Extract the [X, Y] coordinate from the center of the cell holding the provided text.  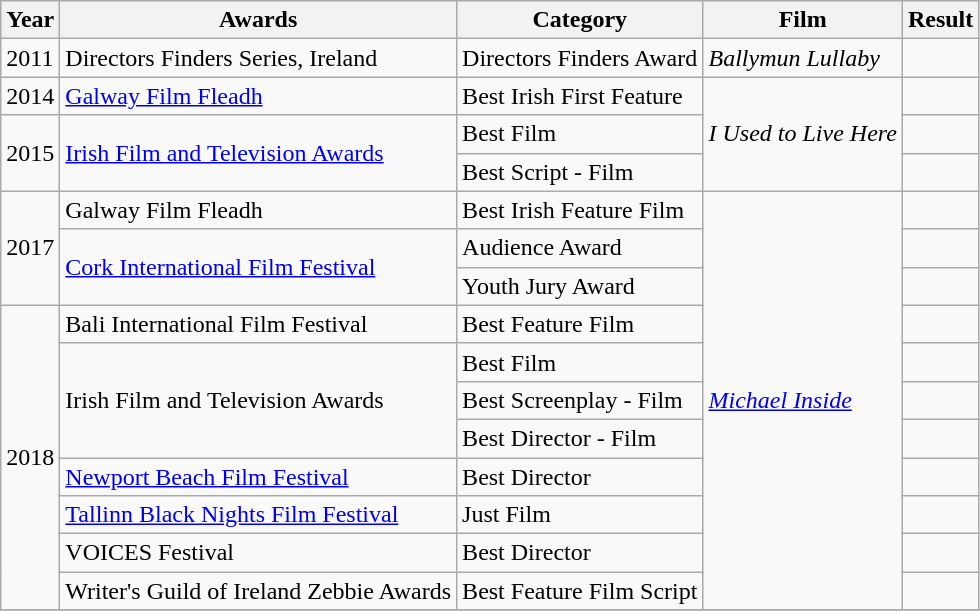
Writer's Guild of Ireland Zebbie Awards [258, 591]
2018 [30, 457]
2017 [30, 248]
Directors Finders Award [580, 58]
Film [802, 20]
Best Script - Film [580, 172]
Just Film [580, 515]
Best Feature Film Script [580, 591]
Michael Inside [802, 400]
Best Screenplay - Film [580, 400]
Ballymun Lullaby [802, 58]
Year [30, 20]
Directors Finders Series, Ireland [258, 58]
2015 [30, 153]
Newport Beach Film Festival [258, 477]
Category [580, 20]
VOICES Festival [258, 553]
Best Director - Film [580, 438]
Best Irish First Feature [580, 96]
Cork International Film Festival [258, 267]
Tallinn Black Nights Film Festival [258, 515]
Bali International Film Festival [258, 324]
Best Feature Film [580, 324]
2011 [30, 58]
Awards [258, 20]
Youth Jury Award [580, 286]
2014 [30, 96]
Best Irish Feature Film [580, 210]
Result [940, 20]
I Used to Live Here [802, 134]
Audience Award [580, 248]
